Output the [X, Y] coordinate of the center of the cell containing the given text.  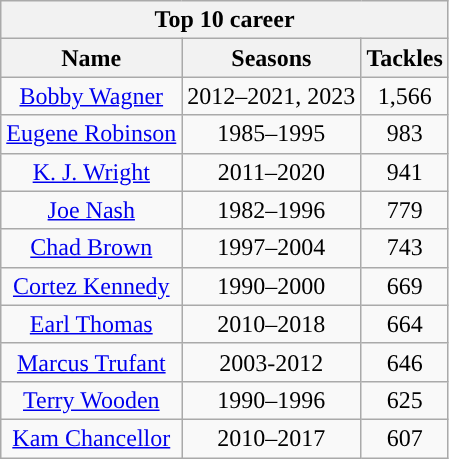
Terry Wooden [92, 400]
1990–1996 [272, 400]
779 [405, 210]
Tackles [405, 58]
743 [405, 248]
1985–1995 [272, 134]
1997–2004 [272, 248]
2011–2020 [272, 172]
Marcus Trufant [92, 362]
1982–1996 [272, 210]
983 [405, 134]
1990–2000 [272, 286]
Name [92, 58]
2012–2021, 2023 [272, 96]
664 [405, 324]
Eugene Robinson [92, 134]
941 [405, 172]
Bobby Wagner [92, 96]
646 [405, 362]
2010–2017 [272, 438]
Chad Brown [92, 248]
625 [405, 400]
607 [405, 438]
Cortez Kennedy [92, 286]
K. J. Wright [92, 172]
Joe Nash [92, 210]
1,566 [405, 96]
2003-2012 [272, 362]
669 [405, 286]
Kam Chancellor [92, 438]
Top 10 career [225, 20]
Earl Thomas [92, 324]
2010–2018 [272, 324]
Seasons [272, 58]
